Search for the cell housing the specified text and yield its [x, y] center coordinate. 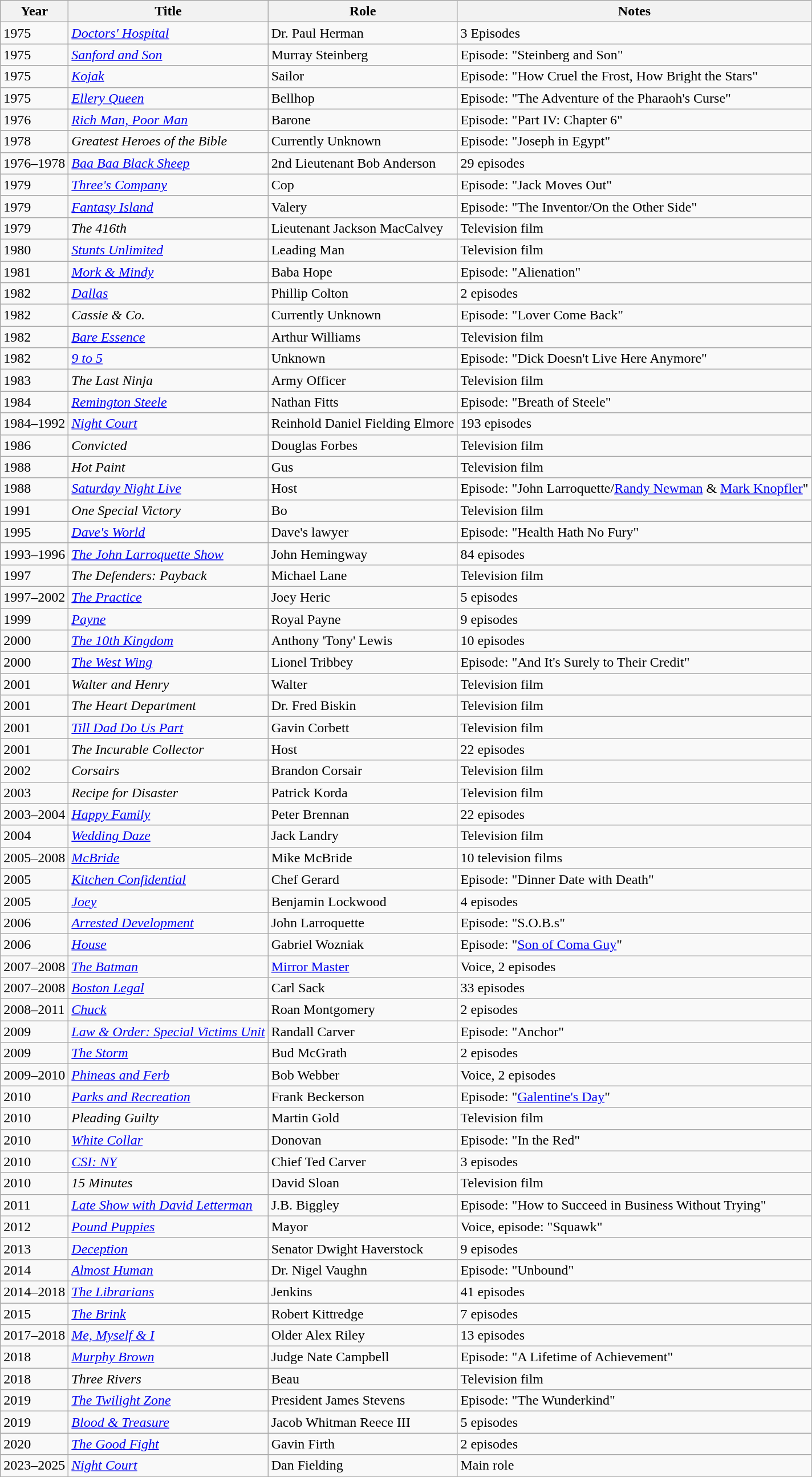
1981 [34, 272]
Saturday Night Live [168, 489]
Walter and Henry [168, 684]
Joey Heric [363, 597]
Wedding Daze [168, 836]
McBride [168, 858]
Arrested Development [168, 923]
Mayor [363, 1227]
The Incurable Collector [168, 749]
Mork & Mindy [168, 272]
2014–2018 [34, 1292]
Randall Carver [363, 1032]
The Librarians [168, 1292]
Dr. Paul Herman [363, 33]
Patrick Korda [363, 793]
President James Stevens [363, 1401]
Dan Fielding [363, 1466]
Royal Payne [363, 619]
Late Show with David Letterman [168, 1205]
2009–2010 [34, 1075]
Episode: "A Lifetime of Achievement" [634, 1357]
The Twilight Zone [168, 1401]
House [168, 944]
Kojak [168, 76]
9 to 5 [168, 359]
Three Rivers [168, 1379]
John Hemingway [363, 554]
Episode: "Jack Moves Out" [634, 185]
Bo [363, 510]
Episode: "Alienation" [634, 272]
Law & Order: Special Victims Unit [168, 1032]
Remington Steele [168, 402]
15 Minutes [168, 1183]
2011 [34, 1205]
Cop [363, 185]
Pound Puppies [168, 1227]
Phillip Colton [363, 294]
Jenkins [363, 1292]
2013 [34, 1248]
1997 [34, 575]
Role [363, 11]
The Last Ninja [168, 380]
Robert Kittredge [363, 1313]
1995 [34, 532]
Jack Landry [363, 836]
Pleading Guilty [168, 1118]
Doctors' Hospital [168, 33]
John Larroquette [363, 923]
Episode: "Joseph in Egypt" [634, 141]
29 episodes [634, 163]
The West Wing [168, 663]
Main role [634, 1466]
Carl Sack [363, 988]
Episode: "Health Hath No Fury" [634, 532]
Title [168, 11]
Episode: "How Cruel the Frost, How Bright the Stars" [634, 76]
2003–2004 [34, 814]
Frank Beckerson [363, 1097]
2003 [34, 793]
The Batman [168, 967]
Till Dad Do Us Part [168, 728]
Gabriel Wozniak [363, 944]
Bare Essence [168, 337]
2nd Lieutenant Bob Anderson [363, 163]
Gavin Corbett [363, 728]
3 Episodes [634, 33]
Greatest Heroes of the Bible [168, 141]
1984 [34, 402]
Dave's lawyer [363, 532]
Notes [634, 11]
Three's Company [168, 185]
1978 [34, 141]
2015 [34, 1313]
White Collar [168, 1140]
The Good Fight [168, 1444]
Reinhold Daniel Fielding Elmore [363, 424]
Phineas and Ferb [168, 1075]
1991 [34, 510]
Gavin Firth [363, 1444]
Walter [363, 684]
10 episodes [634, 641]
The Defenders: Payback [168, 575]
Cassie & Co. [168, 315]
1983 [34, 380]
Bellhop [363, 98]
Voice, episode: "Squawk" [634, 1227]
Older Alex Riley [363, 1336]
Dave's World [168, 532]
Barone [363, 120]
1999 [34, 619]
Dr. Fred Biskin [363, 706]
Lieutenant Jackson MacCalvey [363, 228]
Joey [168, 901]
1976 [34, 120]
1986 [34, 445]
Convicted [168, 445]
Benjamin Lockwood [363, 901]
Episode: "How to Succeed in Business Without Trying" [634, 1205]
Year [34, 11]
Hot Paint [168, 467]
Judge Nate Campbell [363, 1357]
The John Larroquette Show [168, 554]
Douglas Forbes [363, 445]
193 episodes [634, 424]
Ellery Queen [168, 98]
33 episodes [634, 988]
Deception [168, 1248]
Episode: "And It's Surely to Their Credit" [634, 663]
Episode: "The Adventure of the Pharaoh's Curse" [634, 98]
Episode: "Dick Doesn't Live Here Anymore" [634, 359]
Arthur Williams [363, 337]
Baa Baa Black Sheep [168, 163]
Dr. Nigel Vaughn [363, 1270]
Episode: "Steinberg and Son" [634, 55]
2017–2018 [34, 1336]
Me, Myself & I [168, 1336]
Episode: "Breath of Steele" [634, 402]
2014 [34, 1270]
Episode: "Anchor" [634, 1032]
Episode: "Lover Come Back" [634, 315]
2004 [34, 836]
Episode: "Dinner Date with Death" [634, 879]
Episode: "The Wunderkind" [634, 1401]
2008–2011 [34, 1010]
Episode: "Son of Coma Guy" [634, 944]
Sanford and Son [168, 55]
The Practice [168, 597]
Payne [168, 619]
4 episodes [634, 901]
41 episodes [634, 1292]
Michael Lane [363, 575]
J.B. Biggley [363, 1205]
1997–2002 [34, 597]
David Sloan [363, 1183]
Mike McBride [363, 858]
Bud McGrath [363, 1053]
Leading Man [363, 250]
Jacob Whitman Reece III [363, 1422]
Chief Ted Carver [363, 1162]
Senator Dwight Haverstock [363, 1248]
Dallas [168, 294]
Stunts Unlimited [168, 250]
Episode: "Part IV: Chapter 6" [634, 120]
Army Officer [363, 380]
Episode: "S.O.B.s" [634, 923]
Valery [363, 206]
1976–1978 [34, 163]
Rich Man, Poor Man [168, 120]
1980 [34, 250]
Parks and Recreation [168, 1097]
Unknown [363, 359]
Murray Steinberg [363, 55]
10 television films [634, 858]
Gus [363, 467]
2020 [34, 1444]
Chef Gerard [363, 879]
Corsairs [168, 771]
Nathan Fitts [363, 402]
7 episodes [634, 1313]
Happy Family [168, 814]
13 episodes [634, 1336]
Episode: "The Inventor/On the Other Side" [634, 206]
2005–2008 [34, 858]
Beau [363, 1379]
Recipe for Disaster [168, 793]
Anthony 'Tony' Lewis [363, 641]
Episode: "In the Red" [634, 1140]
The 416th [168, 228]
3 episodes [634, 1162]
Roan Montgomery [363, 1010]
Brandon Corsair [363, 771]
Blood & Treasure [168, 1422]
Lionel Tribbey [363, 663]
Mirror Master [363, 967]
84 episodes [634, 554]
One Special Victory [168, 510]
Peter Brennan [363, 814]
Bob Webber [363, 1075]
Donovan [363, 1140]
The Heart Department [168, 706]
1993–1996 [34, 554]
2002 [34, 771]
Almost Human [168, 1270]
The 10th Kingdom [168, 641]
CSI: NY [168, 1162]
Boston Legal [168, 988]
Episode: "Unbound" [634, 1270]
The Storm [168, 1053]
Chuck [168, 1010]
The Brink [168, 1313]
2012 [34, 1227]
1984–1992 [34, 424]
Kitchen Confidential [168, 879]
Episode: "Galentine's Day" [634, 1097]
Murphy Brown [168, 1357]
Sailor [363, 76]
Fantasy Island [168, 206]
Martin Gold [363, 1118]
Episode: "John Larroquette/Randy Newman & Mark Knopfler" [634, 489]
2023–2025 [34, 1466]
Baba Hope [363, 272]
